Detect which cell encompasses the target text, then output its [x, y] center coordinate. 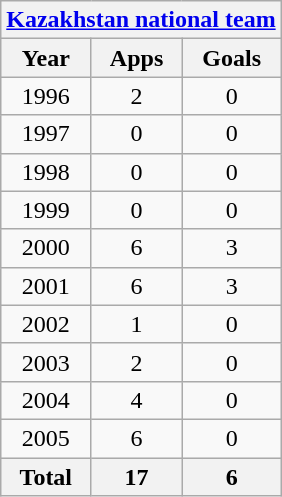
4 [136, 400]
Total [46, 477]
2003 [46, 362]
1999 [46, 210]
1 [136, 324]
Year [46, 58]
1998 [46, 172]
Apps [136, 58]
2002 [46, 324]
2001 [46, 286]
1996 [46, 96]
1997 [46, 134]
Kazakhstan national team [141, 20]
Goals [232, 58]
17 [136, 477]
2005 [46, 438]
2000 [46, 248]
2004 [46, 400]
